From the cell containing the given text, extract its center point as [x, y] coordinate. 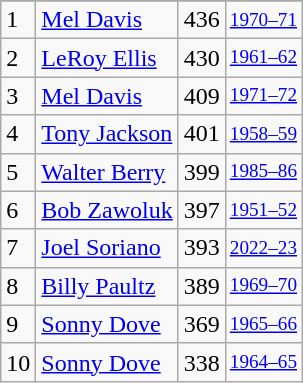
Tony Jackson [107, 134]
1965–66 [263, 324]
397 [202, 210]
430 [202, 58]
Billy Paultz [107, 286]
5 [18, 172]
393 [202, 248]
4 [18, 134]
436 [202, 20]
409 [202, 96]
1969–70 [263, 286]
7 [18, 248]
3 [18, 96]
401 [202, 134]
1961–62 [263, 58]
1971–72 [263, 96]
2022–23 [263, 248]
Bob Zawoluk [107, 210]
1964–65 [263, 362]
6 [18, 210]
8 [18, 286]
389 [202, 286]
1958–59 [263, 134]
Joel Soriano [107, 248]
9 [18, 324]
369 [202, 324]
1951–52 [263, 210]
LeRoy Ellis [107, 58]
Walter Berry [107, 172]
10 [18, 362]
1985–86 [263, 172]
1 [18, 20]
399 [202, 172]
1970–71 [263, 20]
2 [18, 58]
338 [202, 362]
